Locate the cell with the specified text and output its [X, Y] center coordinate. 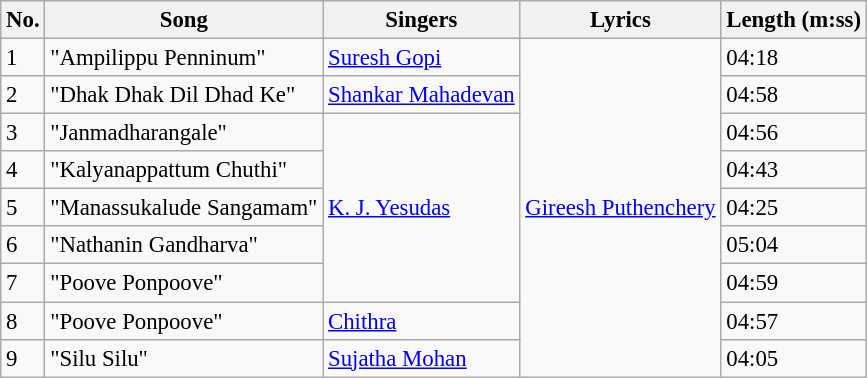
9 [23, 358]
04:25 [794, 208]
Shankar Mahadevan [422, 95]
"Kalyanappattum Chuthi" [184, 170]
1 [23, 58]
04:56 [794, 133]
05:04 [794, 245]
"Dhak Dhak Dil Dhad Ke" [184, 95]
"Manassukalude Sangamam" [184, 208]
Suresh Gopi [422, 58]
Chithra [422, 321]
04:43 [794, 170]
"Nathanin Gandharva" [184, 245]
2 [23, 95]
Song [184, 20]
04:18 [794, 58]
K. J. Yesudas [422, 208]
5 [23, 208]
No. [23, 20]
Sujatha Mohan [422, 358]
7 [23, 283]
Length (m:ss) [794, 20]
4 [23, 170]
"Ampilippu Penninum" [184, 58]
6 [23, 245]
Lyrics [620, 20]
04:59 [794, 283]
Singers [422, 20]
04:57 [794, 321]
8 [23, 321]
"Silu Silu" [184, 358]
04:58 [794, 95]
Gireesh Puthenchery [620, 208]
3 [23, 133]
"Janmadharangale" [184, 133]
04:05 [794, 358]
